Find where the given text appears and provide that cell's center as [x, y] coordinate. 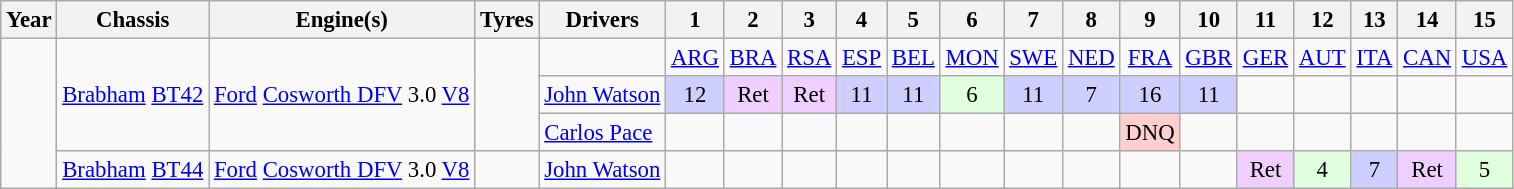
Carlos Pace [602, 133]
Brabham BT44 [133, 170]
MON [972, 58]
GER [1265, 58]
CAN [1428, 58]
3 [810, 20]
Chassis [133, 20]
ARG [696, 58]
8 [1092, 20]
SWE [1034, 58]
ESP [862, 58]
ITA [1374, 58]
15 [1484, 20]
FRA [1150, 58]
BRA [752, 58]
2 [752, 20]
DNQ [1150, 133]
Brabham BT42 [133, 96]
AUT [1322, 58]
1 [696, 20]
RSA [810, 58]
13 [1374, 20]
16 [1150, 95]
BEL [913, 58]
Drivers [602, 20]
9 [1150, 20]
Year [29, 20]
10 [1208, 20]
GBR [1208, 58]
Engine(s) [342, 20]
14 [1428, 20]
Tyres [507, 20]
NED [1092, 58]
USA [1484, 58]
